Determine the [X, Y] coordinate at the center of the cell enclosing the given text.  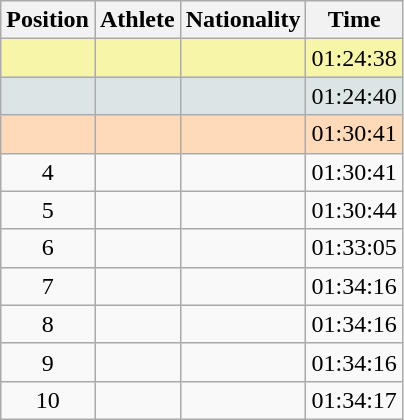
01:24:40 [354, 96]
01:30:44 [354, 210]
9 [48, 362]
10 [48, 400]
6 [48, 248]
01:24:38 [354, 58]
01:34:17 [354, 400]
8 [48, 324]
01:33:05 [354, 248]
5 [48, 210]
Nationality [243, 20]
Position [48, 20]
7 [48, 286]
4 [48, 172]
Time [354, 20]
Athlete [137, 20]
